Capture the cell that displays the provided text and extract its (x, y) central coordinate. 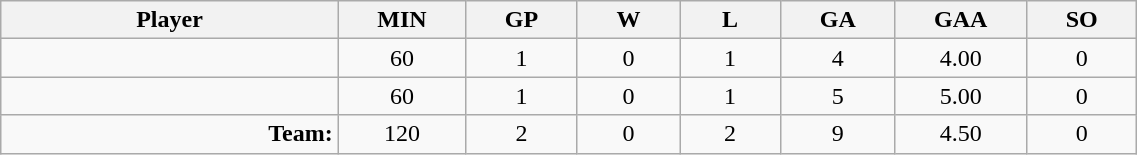
5 (838, 96)
L (730, 20)
GAA (961, 20)
GA (838, 20)
5.00 (961, 96)
Team: (170, 134)
Player (170, 20)
GP (522, 20)
4 (838, 58)
120 (402, 134)
4.50 (961, 134)
SO (1081, 20)
MIN (402, 20)
W (628, 20)
9 (838, 134)
4.00 (961, 58)
